For the text-containing cell, return its midpoint in [x, y] coordinate format. 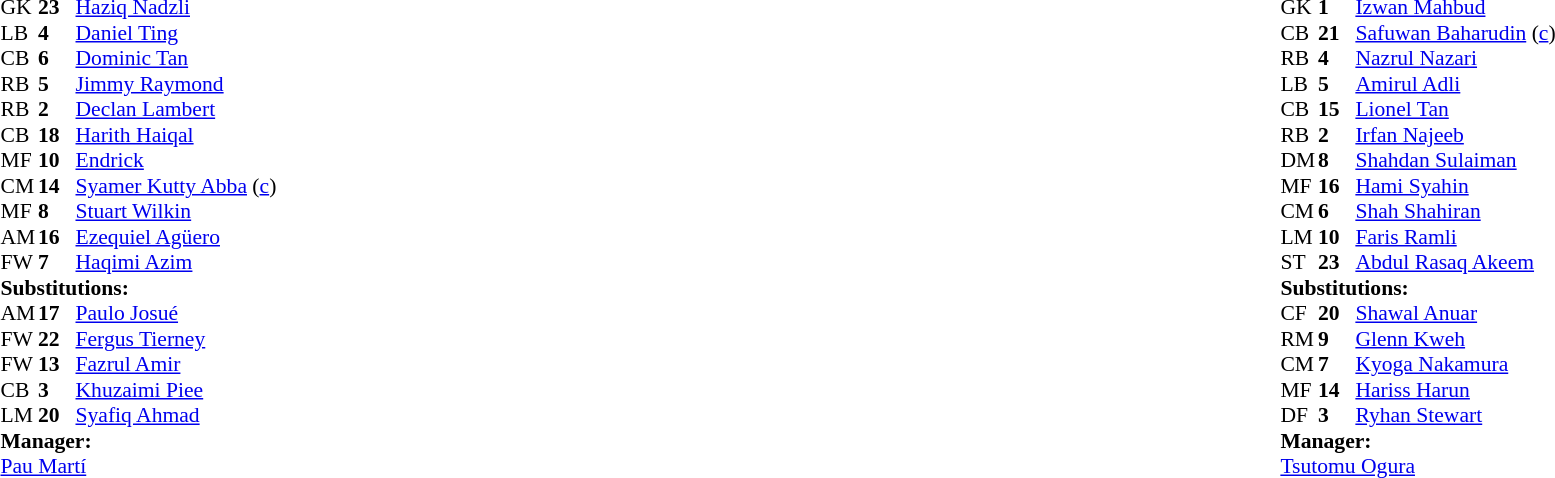
Hami Syahin [1455, 186]
Shawal Anuar [1455, 313]
Fazrul Amir [176, 365]
Shah Shahiran [1455, 211]
Endrick [176, 161]
18 [57, 135]
22 [57, 339]
Daniel Ting [176, 33]
Hariss Harun [1455, 390]
Abdul Rasaq Akeem [1455, 263]
Harith Haiqal [176, 135]
Faris Ramli [1455, 237]
ST [1299, 263]
15 [1337, 109]
Safuwan Baharudin (c) [1455, 33]
Dominic Tan [176, 59]
CF [1299, 313]
Lionel Tan [1455, 109]
Paulo Josué [176, 313]
DM [1299, 161]
DF [1299, 415]
Jimmy Raymond [176, 84]
Syamer Kutty Abba (c) [176, 186]
23 [1337, 263]
9 [1337, 339]
Glenn Kweh [1455, 339]
17 [57, 313]
Shahdan Sulaiman [1455, 161]
Amirul Adli [1455, 84]
Ezequiel Agüero [176, 237]
Nazrul Nazari [1455, 59]
Ryhan Stewart [1455, 415]
13 [57, 365]
Syafiq Ahmad [176, 415]
RM [1299, 339]
Fergus Tierney [176, 339]
Kyoga Nakamura [1455, 365]
Stuart Wilkin [176, 211]
Irfan Najeeb [1455, 135]
Declan Lambert [176, 109]
21 [1337, 33]
Khuzaimi Piee [176, 390]
Haqimi Azim [176, 263]
